Search for the cell housing the specified text and yield its (x, y) center coordinate. 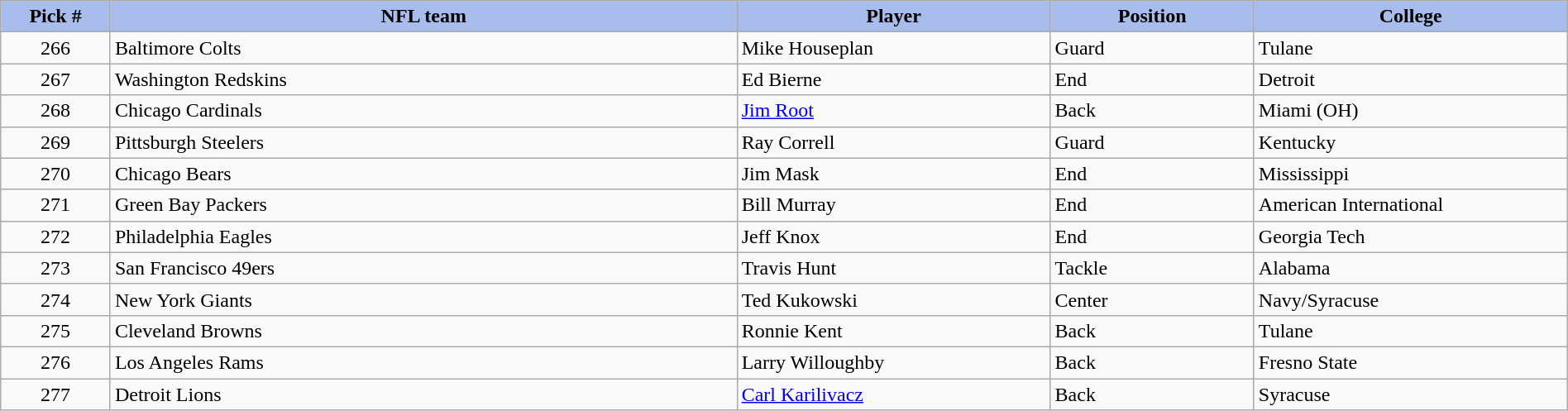
Chicago Bears (423, 174)
Chicago Cardinals (423, 111)
Center (1152, 299)
Jeff Knox (893, 237)
Jim Root (893, 111)
American International (1411, 205)
Fresno State (1411, 362)
Mississippi (1411, 174)
271 (56, 205)
New York Giants (423, 299)
Detroit (1411, 79)
NFL team (423, 17)
Carl Karilivacz (893, 394)
Alabama (1411, 268)
Navy/Syracuse (1411, 299)
273 (56, 268)
268 (56, 111)
Ted Kukowski (893, 299)
272 (56, 237)
Pick # (56, 17)
Pittsburgh Steelers (423, 142)
Baltimore Colts (423, 48)
267 (56, 79)
Position (1152, 17)
Miami (OH) (1411, 111)
Washington Redskins (423, 79)
Philadelphia Eagles (423, 237)
Los Angeles Rams (423, 362)
Green Bay Packers (423, 205)
Kentucky (1411, 142)
Player (893, 17)
270 (56, 174)
San Francisco 49ers (423, 268)
276 (56, 362)
275 (56, 331)
Mike Houseplan (893, 48)
Tackle (1152, 268)
Ronnie Kent (893, 331)
277 (56, 394)
Georgia Tech (1411, 237)
Larry Willoughby (893, 362)
Ed Bierne (893, 79)
Cleveland Browns (423, 331)
Travis Hunt (893, 268)
269 (56, 142)
Syracuse (1411, 394)
274 (56, 299)
Ray Correll (893, 142)
College (1411, 17)
Detroit Lions (423, 394)
Jim Mask (893, 174)
266 (56, 48)
Bill Murray (893, 205)
